For the text-containing cell, return its midpoint in [X, Y] coordinate format. 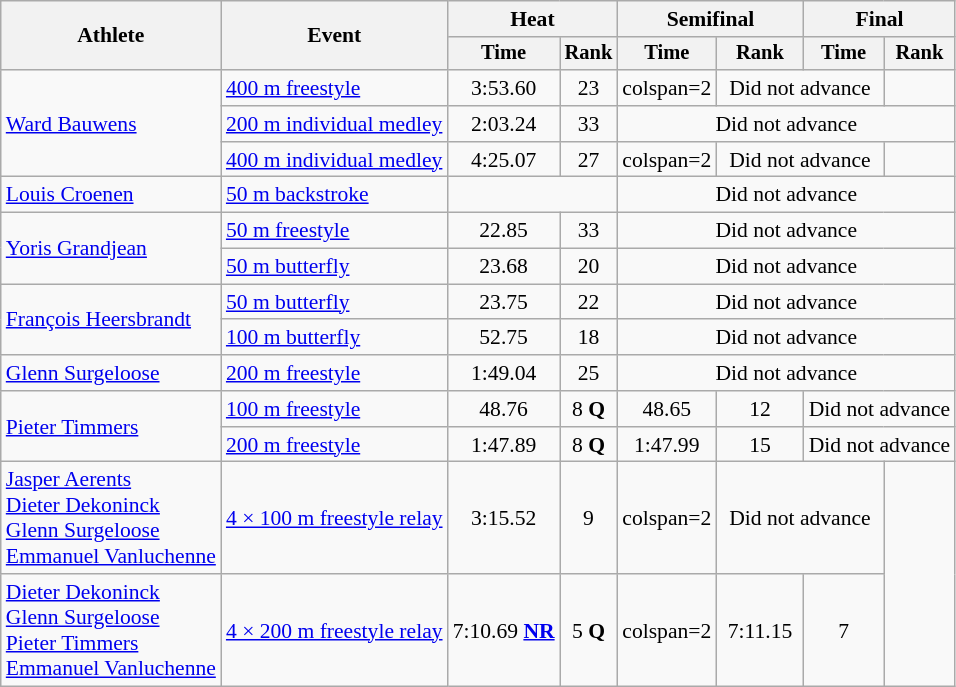
15 [760, 445]
Pieter Timmers [111, 426]
100 m butterfly [334, 338]
52.75 [504, 338]
Jasper AerentsDieter DekoninckGlenn SurgelooseEmmanuel Vanluchenne [111, 518]
7 [844, 630]
23.75 [504, 302]
22.85 [504, 231]
Yoris Grandjean [111, 248]
400 m individual medley [334, 160]
22 [589, 302]
50 m freestyle [334, 231]
Athlete [111, 36]
1:47.89 [504, 445]
Louis Croenen [111, 195]
50 m backstroke [334, 195]
Semifinal [710, 19]
Glenn Surgeloose [111, 373]
4 × 100 m freestyle relay [334, 518]
1:49.04 [504, 373]
48.76 [504, 409]
12 [760, 409]
23.68 [504, 267]
5 Q [589, 630]
18 [589, 338]
23 [589, 88]
7:10.69 NR [504, 630]
48.65 [666, 409]
3:53.60 [504, 88]
4 × 200 m freestyle relay [334, 630]
2:03.24 [504, 124]
Ward Bauwens [111, 124]
Final [880, 19]
25 [589, 373]
Heat [533, 19]
4:25.07 [504, 160]
400 m freestyle [334, 88]
1:47.99 [666, 445]
Event [334, 36]
27 [589, 160]
20 [589, 267]
100 m freestyle [334, 409]
200 m individual medley [334, 124]
François Heersbrandt [111, 320]
9 [589, 518]
3:15.52 [504, 518]
Dieter DekoninckGlenn SurgeloosePieter TimmersEmmanuel Vanluchenne [111, 630]
7:11.15 [760, 630]
